Locate the cell with the specified text and output its (x, y) center coordinate. 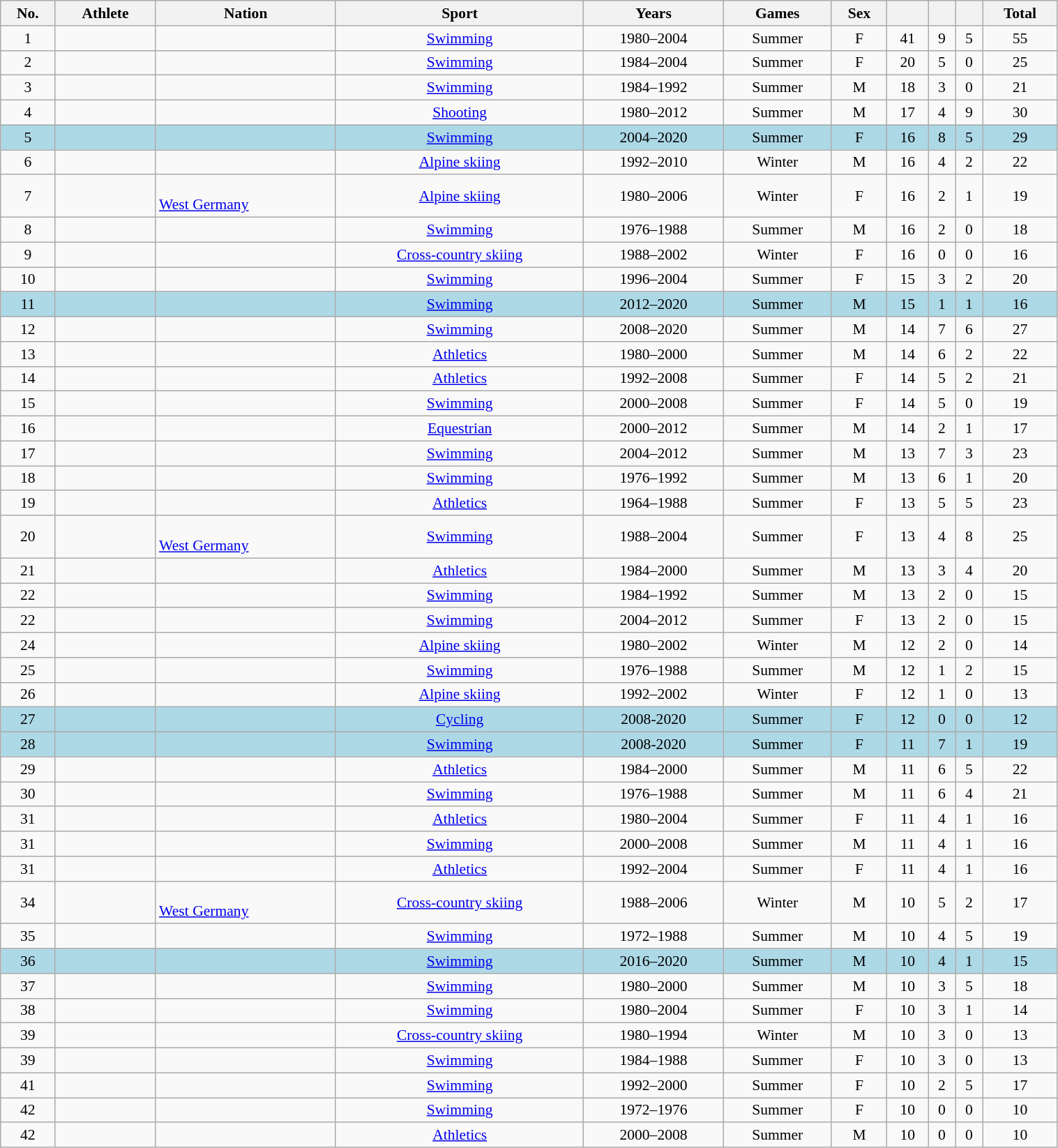
1988–2006 (653, 902)
1972–1988 (653, 937)
2012–2020 (653, 305)
24 (28, 645)
1992–2010 (653, 163)
1980–2012 (653, 113)
38 (28, 1011)
Sex (859, 13)
1996–2004 (653, 280)
1992–2004 (653, 869)
1964–1988 (653, 504)
Total (1020, 13)
37 (28, 986)
2000–2012 (653, 429)
34 (28, 902)
1992–2002 (653, 695)
Nation (245, 13)
Years (653, 13)
1976–1992 (653, 478)
2004–2020 (653, 137)
36 (28, 961)
1992–2008 (653, 379)
35 (28, 937)
Games (777, 13)
1988–2004 (653, 537)
1980–1994 (653, 1036)
1984–2004 (653, 63)
Shooting (460, 113)
28 (28, 745)
Cycling (460, 720)
1992–2000 (653, 1085)
1988–2002 (653, 255)
1972–1976 (653, 1110)
2008–2020 (653, 329)
Athlete (105, 13)
26 (28, 695)
Sport (460, 13)
2016–2020 (653, 961)
1980–2006 (653, 197)
1984–1988 (653, 1061)
55 (1020, 38)
1980–2002 (653, 645)
No. (28, 13)
Equestrian (460, 429)
